Capture the cell that displays the provided text and extract its [x, y] central coordinate. 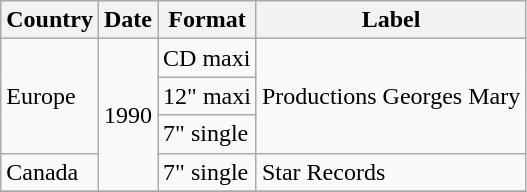
Productions Georges Mary [390, 96]
Date [128, 20]
Label [390, 20]
12" maxi [208, 96]
1990 [128, 115]
Format [208, 20]
CD maxi [208, 58]
Canada [50, 172]
Country [50, 20]
Star Records [390, 172]
Europe [50, 96]
